For the text-containing cell, return its midpoint in (x, y) coordinate format. 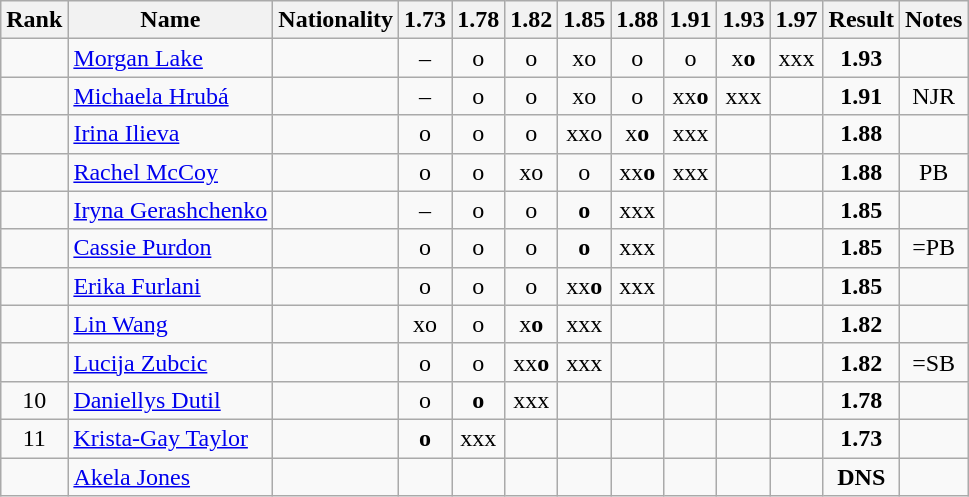
Cassie Purdon (170, 248)
DNS (861, 477)
Rachel McCoy (170, 172)
=SB (933, 362)
Nationality (336, 20)
10 (34, 400)
NJR (933, 96)
Krista-Gay Taylor (170, 438)
Erika Furlani (170, 286)
Lucija Zubcic (170, 362)
Name (170, 20)
Irina Ilieva (170, 134)
11 (34, 438)
1.97 (796, 20)
Morgan Lake (170, 58)
Akela Jones (170, 477)
Michaela Hrubá (170, 96)
Daniellys Dutil (170, 400)
Notes (933, 20)
Rank (34, 20)
Result (861, 20)
=PB (933, 248)
Lin Wang (170, 324)
Iryna Gerashchenko (170, 210)
PB (933, 172)
